Output the [x, y] coordinate of the center of the cell containing the given text.  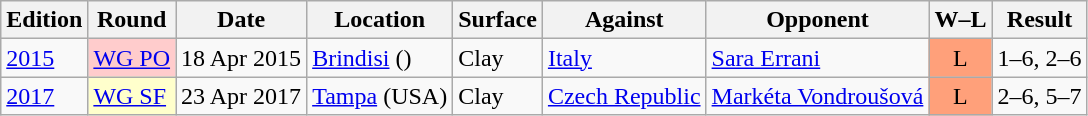
Date [242, 20]
Markéta Vondroušová [818, 96]
Surface [498, 20]
Result [1040, 20]
Location [380, 20]
WG PO [132, 58]
1–6, 2–6 [1040, 58]
2015 [44, 58]
2–6, 5–7 [1040, 96]
Czech Republic [624, 96]
Opponent [818, 20]
WG SF [132, 96]
Round [132, 20]
23 Apr 2017 [242, 96]
Sara Errani [818, 58]
Tampa (USA) [380, 96]
Against [624, 20]
2017 [44, 96]
Edition [44, 20]
Brindisi () [380, 58]
Italy [624, 58]
W–L [960, 20]
18 Apr 2015 [242, 58]
